Identify which cell holds the provided text, then report its (X, Y) central coordinate. 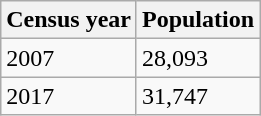
28,093 (198, 58)
Census year (69, 20)
2017 (69, 96)
2007 (69, 58)
Population (198, 20)
31,747 (198, 96)
